Search for the cell housing the specified text and yield its (X, Y) center coordinate. 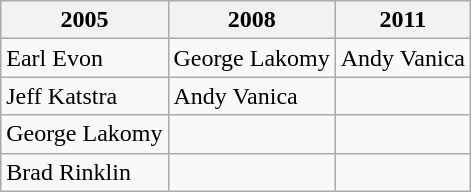
Earl Evon (84, 58)
Brad Rinklin (84, 172)
Jeff Katstra (84, 96)
2008 (252, 20)
2011 (402, 20)
2005 (84, 20)
